Return (x, y) of the center of cell containing provided text 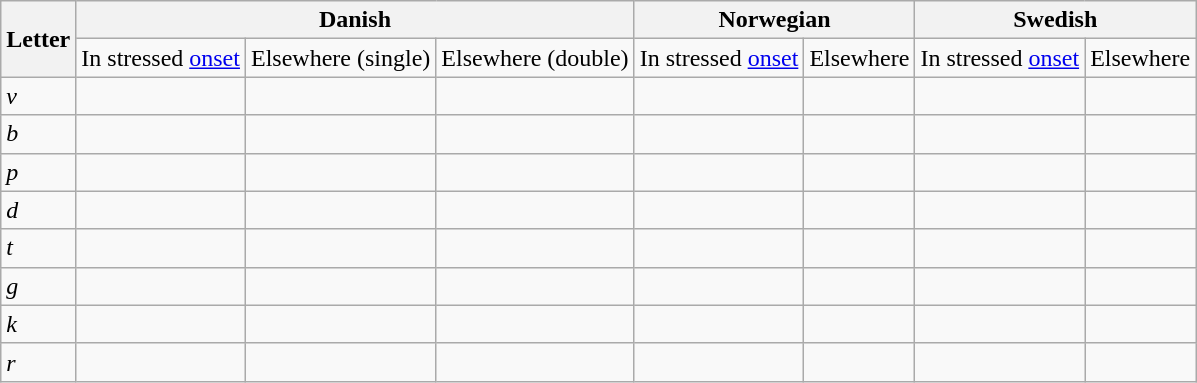
d (38, 210)
Letter (38, 39)
Swedish (1056, 20)
k (38, 324)
t (38, 248)
Elsewhere (single) (340, 58)
r (38, 362)
v (38, 96)
b (38, 134)
g (38, 286)
Elsewhere (double) (535, 58)
p (38, 172)
Danish (355, 20)
Norwegian (774, 20)
